Detect which cell encompasses the target text, then output its [x, y] center coordinate. 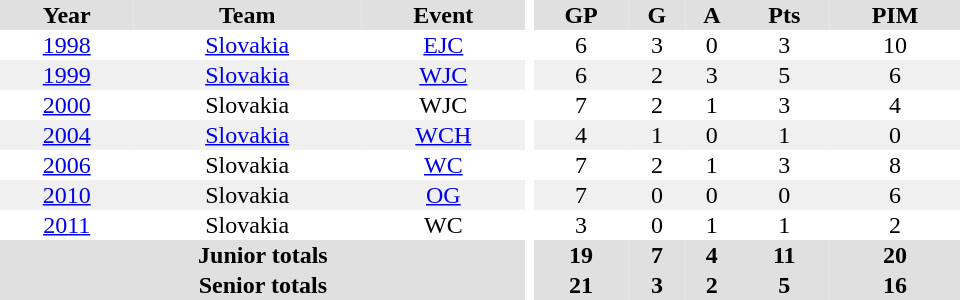
Event [444, 15]
Senior totals [263, 285]
19 [582, 255]
GP [582, 15]
11 [784, 255]
EJC [444, 45]
Team [247, 15]
8 [895, 165]
10 [895, 45]
21 [582, 285]
Pts [784, 15]
2010 [66, 195]
1998 [66, 45]
20 [895, 255]
Year [66, 15]
G [658, 15]
1999 [66, 75]
WCH [444, 135]
2000 [66, 105]
OG [444, 195]
2004 [66, 135]
PIM [895, 15]
A [712, 15]
Junior totals [263, 255]
16 [895, 285]
2011 [66, 225]
2006 [66, 165]
